Search for the cell housing the specified text and yield its (X, Y) center coordinate. 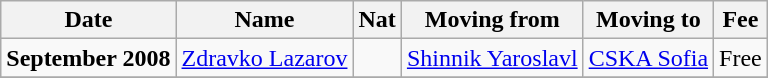
Shinnik Yaroslavl (492, 58)
Moving to (648, 20)
Date (88, 20)
Moving from (492, 20)
Zdravko Lazarov (264, 58)
September 2008 (88, 58)
Name (264, 20)
CSKA Sofia (648, 58)
Nat (377, 20)
Free (741, 58)
Fee (741, 20)
